Determine the [X, Y] coordinate at the center of the cell enclosing the given text.  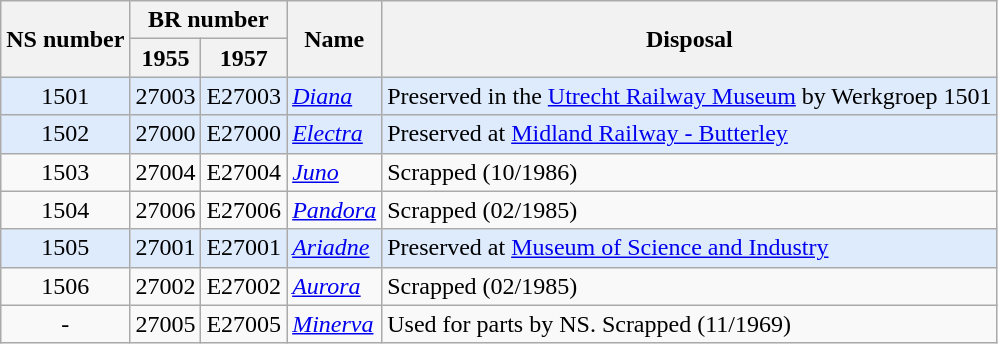
1506 [66, 286]
1505 [66, 248]
1957 [244, 58]
Preserved at Midland Railway - Butterley [690, 134]
27004 [166, 172]
E27004 [244, 172]
Used for parts by NS. Scrapped (11/1969) [690, 324]
Scrapped (10/1986) [690, 172]
Diana [334, 96]
Pandora [334, 210]
27005 [166, 324]
27006 [166, 210]
27002 [166, 286]
27003 [166, 96]
E27000 [244, 134]
Aurora [334, 286]
1504 [66, 210]
Minerva [334, 324]
E27005 [244, 324]
1501 [66, 96]
1502 [66, 134]
NS number [66, 39]
E27001 [244, 248]
Ariadne [334, 248]
Juno [334, 172]
27000 [166, 134]
BR number [208, 20]
Disposal [690, 39]
E27006 [244, 210]
Preserved in the Utrecht Railway Museum by Werkgroep 1501 [690, 96]
1955 [166, 58]
27001 [166, 248]
1503 [66, 172]
E27003 [244, 96]
E27002 [244, 286]
- [66, 324]
Name [334, 39]
Electra [334, 134]
Preserved at Museum of Science and Industry [690, 248]
